Scan for the cell matching the given text and deliver its [x, y] coordinate at center. 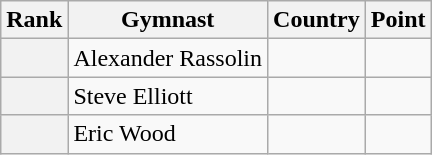
Steve Elliott [168, 96]
Country [317, 20]
Alexander Rassolin [168, 58]
Rank [34, 20]
Point [398, 20]
Gymnast [168, 20]
Eric Wood [168, 134]
